Return (x, y) of the center of cell containing provided text 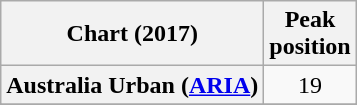
Australia Urban (ARIA) (132, 85)
Peakposition (310, 34)
Chart (2017) (132, 34)
19 (310, 85)
